From the cell containing the given text, extract its center point as (X, Y) coordinate. 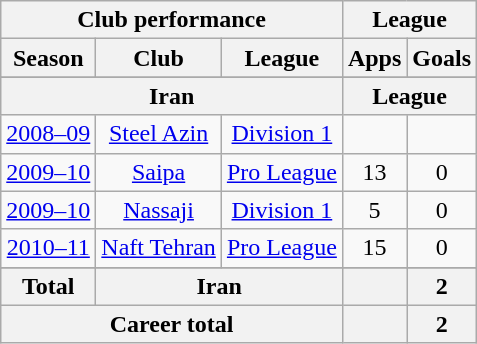
Apps (374, 58)
5 (374, 210)
Saipa (159, 172)
15 (374, 248)
Total (48, 286)
Career total (172, 324)
2008–09 (48, 134)
Steel Azin (159, 134)
Goals (442, 58)
Naft Tehran (159, 248)
Club (159, 58)
Nassaji (159, 210)
Season (48, 58)
Club performance (172, 20)
13 (374, 172)
2010–11 (48, 248)
